From the cell containing the given text, extract its center point as [X, Y] coordinate. 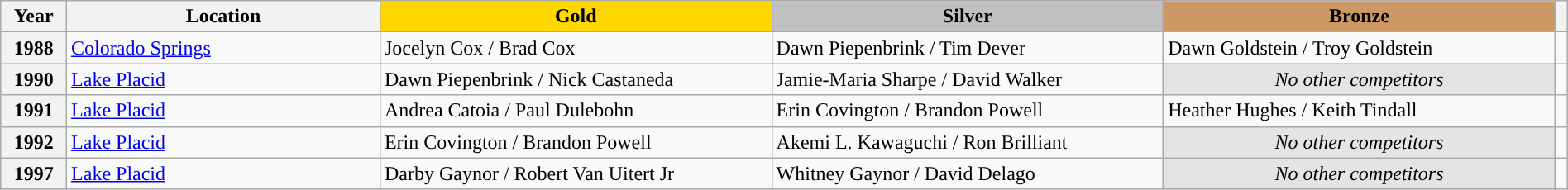
Bronze [1360, 17]
Dawn Goldstein / Troy Goldstein [1360, 48]
1992 [34, 142]
Location [223, 17]
Dawn Piepenbrink / Tim Dever [968, 48]
Silver [968, 17]
1997 [34, 173]
Darby Gaynor / Robert Van Uitert Jr [576, 173]
Jamie-Maria Sharpe / David Walker [968, 79]
Jocelyn Cox / Brad Cox [576, 48]
Year [34, 17]
1988 [34, 48]
Whitney Gaynor / David Delago [968, 173]
1990 [34, 79]
Colorado Springs [223, 48]
Dawn Piepenbrink / Nick Castaneda [576, 79]
Akemi L. Kawaguchi / Ron Brilliant [968, 142]
Andrea Catoia / Paul Dulebohn [576, 111]
Gold [576, 17]
1991 [34, 111]
Heather Hughes / Keith Tindall [1360, 111]
